Provide the [x, y] coordinate of the cell's center where the given text is located.  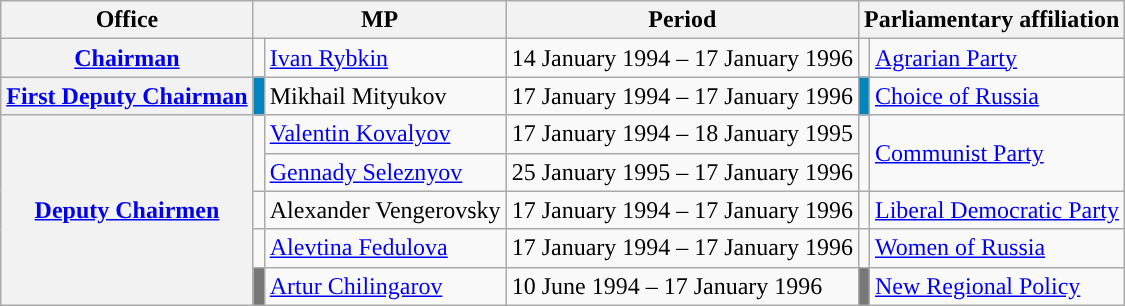
Deputy Chairmen [127, 210]
Artur Chilingarov [385, 286]
Alexander Vengerovsky [385, 210]
Parliamentary affiliation [991, 20]
Communist Party [998, 153]
Women of Russia [998, 248]
10 June 1994 – 17 January 1996 [682, 286]
New Regional Policy [998, 286]
Agrarian Party [998, 58]
25 January 1995 – 17 January 1996 [682, 172]
Liberal Democratic Party [998, 210]
Gennady Seleznyov [385, 172]
Ivan Rybkin [385, 58]
14 January 1994 – 17 January 1996 [682, 58]
Valentin Kovalyov [385, 134]
Mikhail Mityukov [385, 96]
17 January 1994 – 18 January 1995 [682, 134]
MP [380, 20]
Period [682, 20]
Office [127, 20]
Chairman [127, 58]
Alevtina Fedulova [385, 248]
Choice of Russia [998, 96]
First Deputy Chairman [127, 96]
